Search for the cell housing the specified text and yield its (x, y) center coordinate. 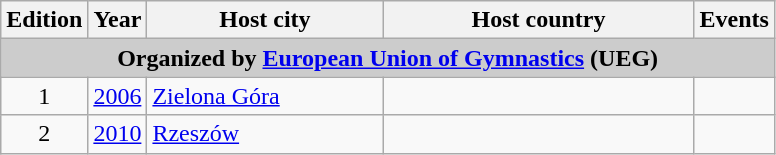
2 (44, 134)
2006 (118, 96)
Host country (538, 20)
Year (118, 20)
2010 (118, 134)
Rzeszów (265, 134)
Zielona Góra (265, 96)
Organized by European Union of Gymnastics (UEG) (388, 58)
1 (44, 96)
Edition (44, 20)
Events (734, 20)
Host city (265, 20)
